Find where the given text appears and provide that cell's center as [X, Y] coordinate. 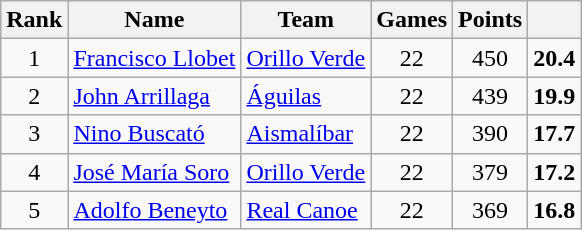
439 [490, 96]
450 [490, 58]
Adolfo Beneyto [154, 210]
Nino Buscató [154, 134]
Team [306, 20]
Points [490, 20]
369 [490, 210]
Games [412, 20]
José María Soro [154, 172]
2 [34, 96]
Francisco Llobet [154, 58]
19.9 [554, 96]
390 [490, 134]
4 [34, 172]
17.7 [554, 134]
20.4 [554, 58]
Rank [34, 20]
Aismalíbar [306, 134]
379 [490, 172]
1 [34, 58]
17.2 [554, 172]
John Arrillaga [154, 96]
Real Canoe [306, 210]
Name [154, 20]
Águilas [306, 96]
3 [34, 134]
16.8 [554, 210]
5 [34, 210]
